Identify which cell holds the provided text, then report its [x, y] central coordinate. 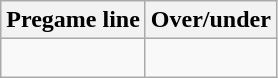
Over/under [210, 20]
Pregame line [74, 20]
